Detect which cell encompasses the target text, then output its [x, y] center coordinate. 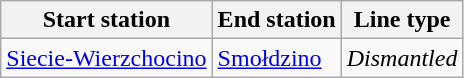
End station [276, 20]
Smołdzino [276, 58]
Siecie-Wierzchocino [106, 58]
Dismantled [402, 58]
Line type [402, 20]
Start station [106, 20]
